For the text-containing cell, return its midpoint in [X, Y] coordinate format. 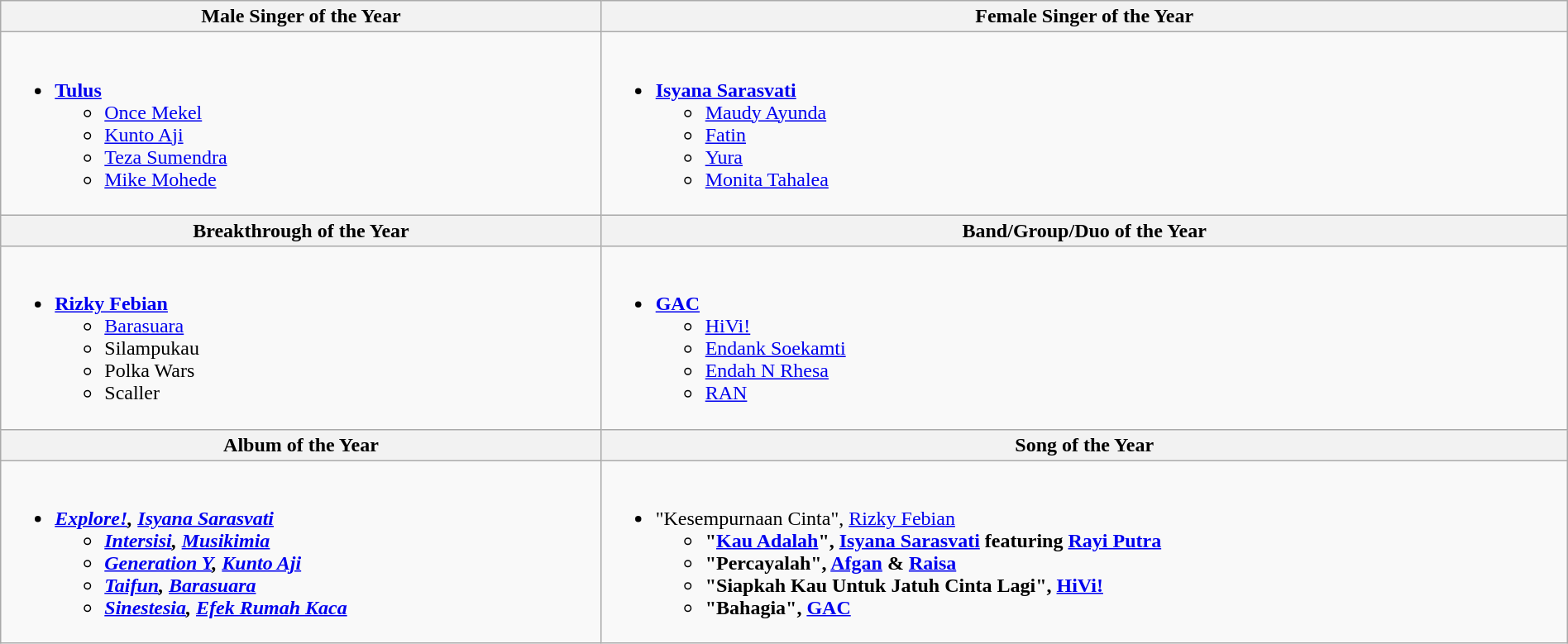
Female Singer of the Year [1084, 17]
Explore!, Isyana SarasvatiIntersisi, MusikimiaGeneration Y, Kunto AjiTaifun, BarasuaraSinestesia, Efek Rumah Kaca [301, 552]
Rizky FebianBarasuaraSilampukauPolka WarsScaller [301, 337]
Breakthrough of the Year [301, 231]
Male Singer of the Year [301, 17]
GACHiVi!Endank SoekamtiEndah N RhesaRAN [1084, 337]
TulusOnce MekelKunto AjiTeza SumendraMike Mohede [301, 124]
Song of the Year [1084, 445]
Band/Group/Duo of the Year [1084, 231]
Isyana SarasvatiMaudy AyundaFatinYuraMonita Tahalea [1084, 124]
Album of the Year [301, 445]
